From the cell containing the given text, extract its center point as [x, y] coordinate. 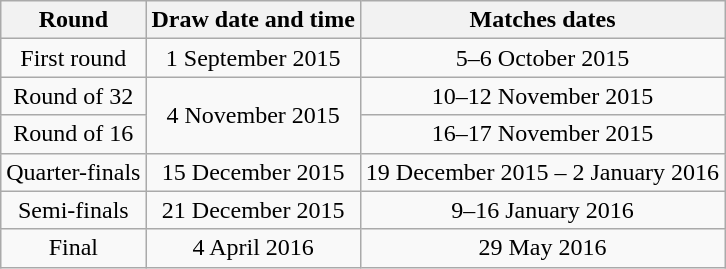
4 April 2016 [253, 248]
10–12 November 2015 [542, 96]
1 September 2015 [253, 58]
Round of 16 [74, 134]
9–16 January 2016 [542, 210]
21 December 2015 [253, 210]
Final [74, 248]
16–17 November 2015 [542, 134]
19 December 2015 – 2 January 2016 [542, 172]
Semi-finals [74, 210]
Quarter-finals [74, 172]
Matches dates [542, 20]
15 December 2015 [253, 172]
29 May 2016 [542, 248]
5–6 October 2015 [542, 58]
Round [74, 20]
First round [74, 58]
Round of 32 [74, 96]
Draw date and time [253, 20]
4 November 2015 [253, 115]
